Provide the (X, Y) coordinate of the cell's center where the given text is located.  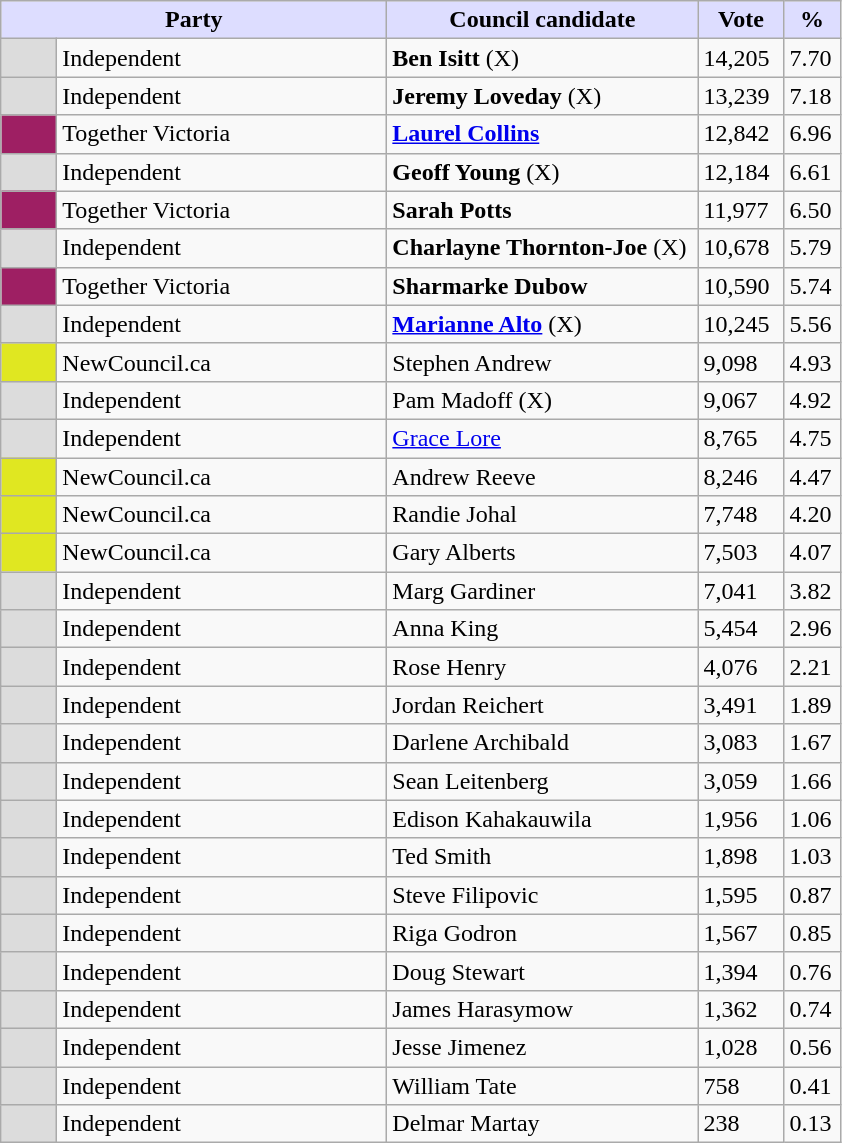
Marianne Alto (X) (542, 324)
Ted Smith (542, 857)
Sharmarke Dubow (542, 286)
1,898 (741, 857)
5.79 (812, 248)
Charlayne Thornton-Joe (X) (542, 248)
Edison Kahakauwila (542, 819)
10,245 (741, 324)
James Harasymow (542, 1009)
Steve Filipovic (542, 895)
Jeremy Loveday (X) (542, 96)
Gary Alberts (542, 553)
9,098 (741, 362)
0.76 (812, 971)
0.56 (812, 1047)
0.74 (812, 1009)
0.41 (812, 1085)
1,028 (741, 1047)
0.85 (812, 933)
11,977 (741, 210)
1.06 (812, 819)
12,184 (741, 172)
3,083 (741, 743)
5,454 (741, 629)
Riga Godron (542, 933)
Stephen Andrew (542, 362)
Laurel Collins (542, 134)
4.47 (812, 477)
10,590 (741, 286)
Ben Isitt (X) (542, 58)
7.18 (812, 96)
4,076 (741, 667)
238 (741, 1124)
5.56 (812, 324)
12,842 (741, 134)
1.89 (812, 705)
1,362 (741, 1009)
Party (194, 20)
4.20 (812, 515)
3,491 (741, 705)
Geoff Young (X) (542, 172)
0.13 (812, 1124)
Vote (741, 20)
4.93 (812, 362)
758 (741, 1085)
6.61 (812, 172)
8,246 (741, 477)
13,239 (741, 96)
Jesse Jimenez (542, 1047)
Council candidate (542, 20)
Grace Lore (542, 438)
1,394 (741, 971)
3.82 (812, 591)
6.96 (812, 134)
7,503 (741, 553)
2.21 (812, 667)
6.50 (812, 210)
1.67 (812, 743)
Delmar Martay (542, 1124)
4.07 (812, 553)
4.92 (812, 400)
Sean Leitenberg (542, 781)
Pam Madoff (X) (542, 400)
8,765 (741, 438)
7,041 (741, 591)
2.96 (812, 629)
5.74 (812, 286)
Darlene Archibald (542, 743)
1,567 (741, 933)
0.87 (812, 895)
Marg Gardiner (542, 591)
Randie Johal (542, 515)
4.75 (812, 438)
3,059 (741, 781)
7.70 (812, 58)
9,067 (741, 400)
10,678 (741, 248)
7,748 (741, 515)
1.66 (812, 781)
% (812, 20)
Rose Henry (542, 667)
Sarah Potts (542, 210)
1,956 (741, 819)
William Tate (542, 1085)
Jordan Reichert (542, 705)
Andrew Reeve (542, 477)
14,205 (741, 58)
Anna King (542, 629)
1,595 (741, 895)
1.03 (812, 857)
Doug Stewart (542, 971)
